Return the (x, y) coordinate for the center point of the cell that contains the specified text.  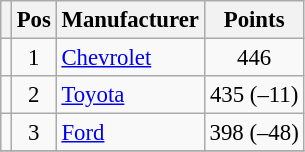
446 (254, 58)
Chevrolet (130, 58)
3 (34, 133)
Manufacturer (130, 20)
Toyota (130, 95)
Pos (34, 20)
2 (34, 95)
435 (–11) (254, 95)
1 (34, 58)
Ford (130, 133)
398 (–48) (254, 133)
Points (254, 20)
